Determine the [x, y] coordinate at the center of the cell enclosing the given text.  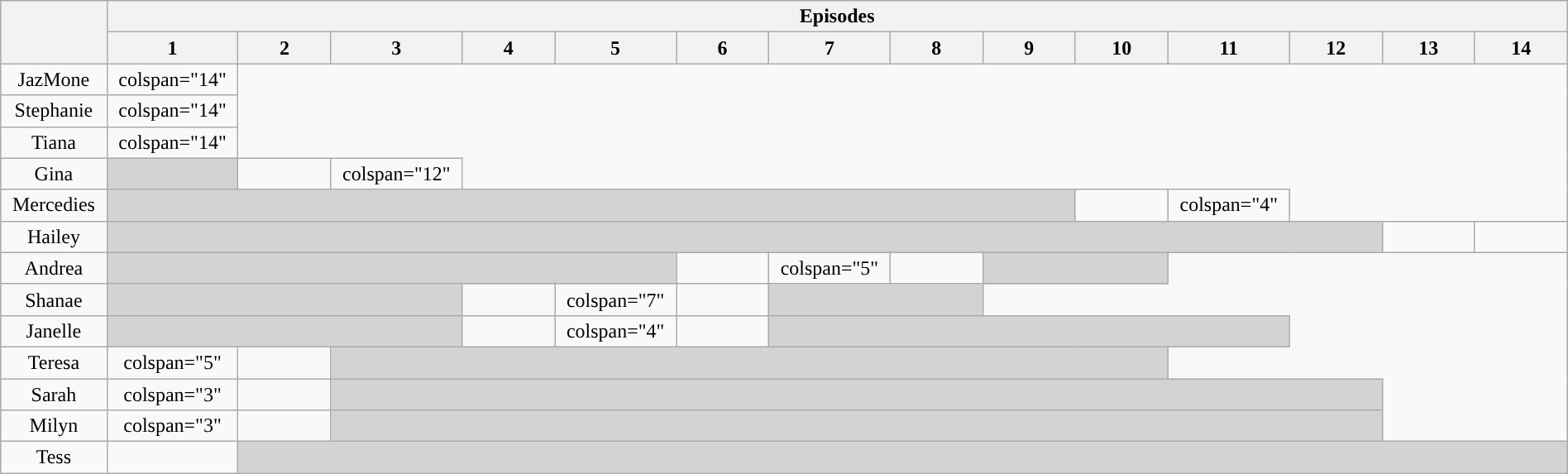
Mercedies [54, 205]
3 [397, 48]
4 [509, 48]
1 [172, 48]
Shanae [54, 299]
JazMone [54, 79]
Sarah [54, 395]
8 [936, 48]
Stephanie [54, 111]
9 [1029, 48]
Janelle [54, 331]
Milyn [54, 426]
11 [1229, 48]
Episodes [837, 17]
10 [1121, 48]
Teresa [54, 362]
6 [723, 48]
2 [284, 48]
Andrea [54, 268]
Tess [54, 457]
5 [615, 48]
12 [1336, 48]
Hailey [54, 237]
colspan="12" [397, 174]
7 [830, 48]
14 [1521, 48]
13 [1428, 48]
colspan="7" [615, 299]
Tiana [54, 142]
Gina [54, 174]
